Detect which cell encompasses the target text, then output its [x, y] center coordinate. 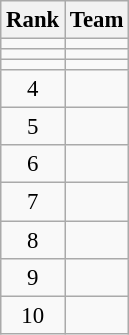
6 [33, 165]
Team [97, 20]
8 [33, 240]
7 [33, 202]
10 [33, 315]
4 [33, 89]
5 [33, 127]
9 [33, 277]
Rank [33, 20]
